Search for the cell housing the specified text and yield its (X, Y) center coordinate. 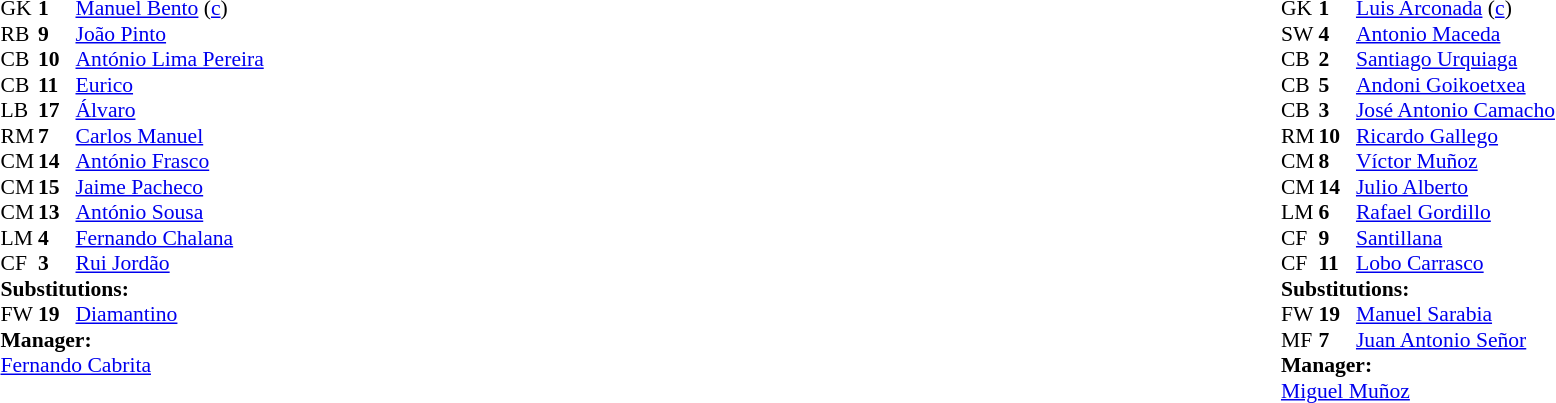
Víctor Muñoz (1456, 161)
2 (1337, 59)
17 (57, 111)
Fernando Chalana (170, 238)
Fernando Cabrita (132, 365)
SW (1300, 34)
Lobo Carrasco (1456, 263)
Ricardo Gallego (1456, 136)
Eurico (170, 85)
Julio Alberto (1456, 187)
João Pinto (170, 34)
Rui Jordão (170, 263)
José Antonio Camacho (1456, 111)
António Lima Pereira (170, 59)
5 (1337, 85)
MF (1300, 340)
6 (1337, 213)
15 (57, 187)
LB (19, 111)
Rafael Gordillo (1456, 213)
António Sousa (170, 213)
Jaime Pacheco (170, 187)
Juan Antonio Señor (1456, 340)
Santiago Urquiaga (1456, 59)
Santillana (1456, 238)
Diamantino (170, 315)
13 (57, 213)
Andoni Goikoetxea (1456, 85)
RB (19, 34)
António Frasco (170, 161)
Manuel Sarabia (1456, 315)
Carlos Manuel (170, 136)
Antonio Maceda (1456, 34)
8 (1337, 161)
Álvaro (170, 111)
